Detect which cell encompasses the target text, then output its (X, Y) center coordinate. 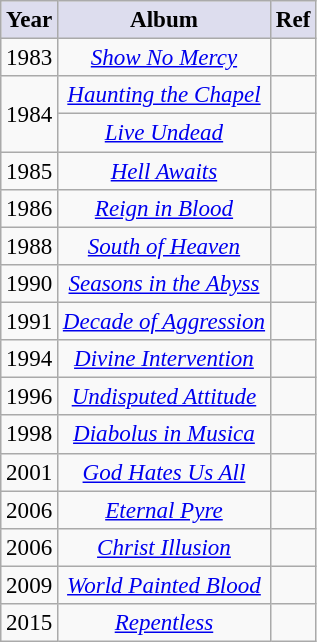
1984 (30, 114)
1983 (30, 57)
1988 (30, 246)
1986 (30, 208)
Christ Illusion (164, 547)
1985 (30, 171)
Album (164, 20)
2009 (30, 585)
1990 (30, 284)
God Hates Us All (164, 472)
Live Undead (164, 133)
Divine Intervention (164, 359)
1994 (30, 359)
Show No Mercy (164, 57)
1996 (30, 397)
2001 (30, 472)
Eternal Pyre (164, 510)
Hell Awaits (164, 171)
Diabolus in Musica (164, 434)
Decade of Aggression (164, 321)
South of Heaven (164, 246)
1998 (30, 434)
Reign in Blood (164, 208)
1991 (30, 321)
Seasons in the Abyss (164, 284)
Repentless (164, 623)
Haunting the Chapel (164, 95)
World Painted Blood (164, 585)
2015 (30, 623)
Ref (292, 20)
Undisputed Attitude (164, 397)
Year (30, 20)
